Search for the cell housing the specified text and yield its [X, Y] center coordinate. 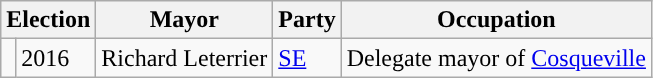
Party [307, 20]
Occupation [496, 20]
2016 [56, 58]
Mayor [184, 20]
Richard Leterrier [184, 58]
Delegate mayor of Cosqueville [496, 58]
Election [48, 20]
SE [307, 58]
